Pinpoint the cell where the given text exists, returning its (X, Y) midpoint coordinate. 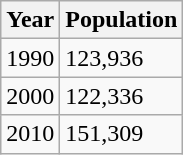
1990 (30, 58)
151,309 (122, 134)
Year (30, 20)
Population (122, 20)
2000 (30, 96)
122,336 (122, 96)
123,936 (122, 58)
2010 (30, 134)
